Find where the given text appears and provide that cell's center as (X, Y) coordinate. 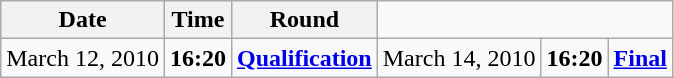
March 14, 2010 (459, 58)
Final (640, 58)
Date (83, 20)
Time (198, 20)
Round (305, 20)
Qualification (305, 58)
March 12, 2010 (83, 58)
